Locate the cell with the specified text and output its [X, Y] center coordinate. 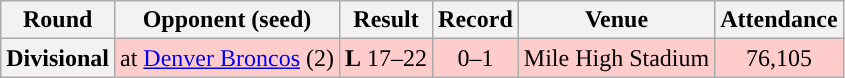
0–1 [476, 58]
Round [58, 20]
Mile High Stadium [616, 58]
Result [386, 20]
Venue [616, 20]
Divisional [58, 58]
76,105 [779, 58]
at Denver Broncos (2) [228, 58]
Attendance [779, 20]
Opponent (seed) [228, 20]
L 17–22 [386, 58]
Record [476, 20]
